Extract the [X, Y] coordinate from the center of the cell holding the provided text.  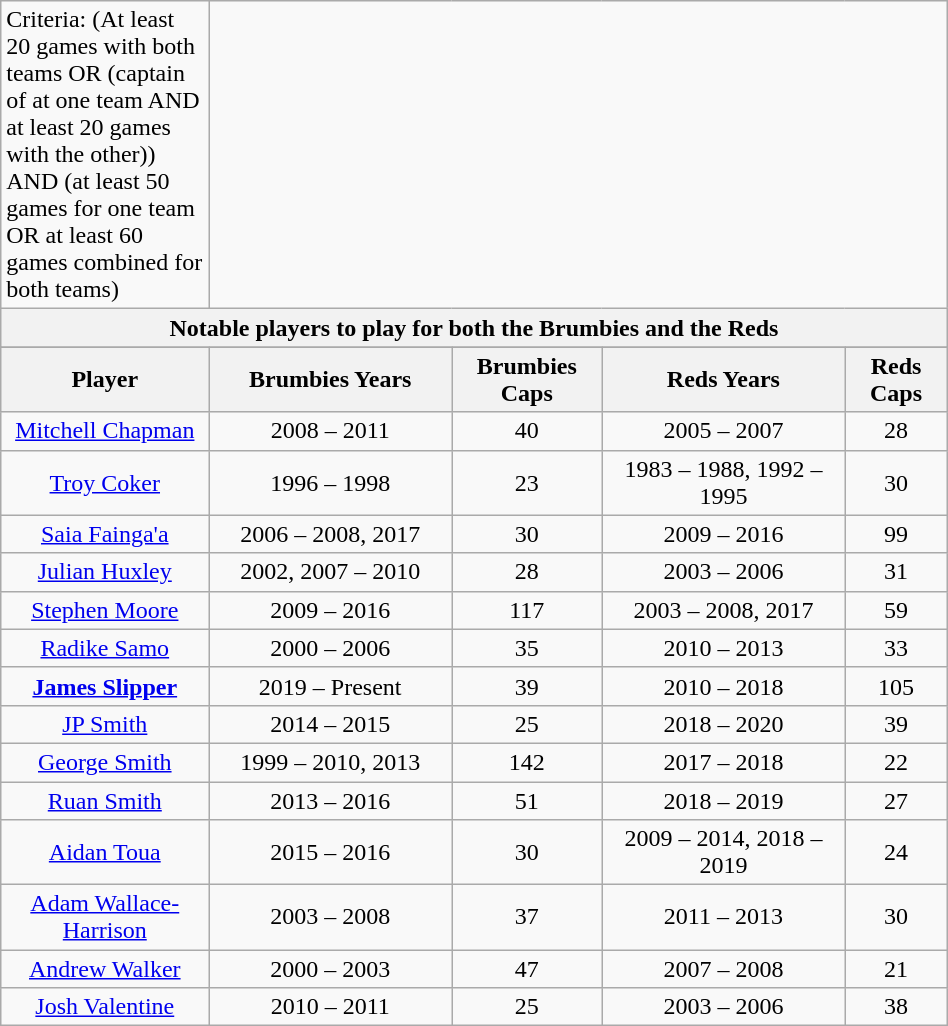
2000 – 2006 [330, 648]
Brumbies Years [330, 380]
31 [896, 572]
Brumbies Caps [527, 380]
Andrew Walker [105, 969]
99 [896, 534]
51 [527, 801]
2011 – 2013 [724, 918]
37 [527, 918]
38 [896, 1007]
Troy Coker [105, 482]
Reds Caps [896, 380]
142 [527, 762]
George Smith [105, 762]
2006 – 2008, 2017 [330, 534]
117 [527, 610]
James Slipper [105, 686]
1996 – 1998 [330, 482]
Reds Years [724, 380]
2003 – 2008 [330, 918]
Radike Samo [105, 648]
2010 – 2013 [724, 648]
2008 – 2011 [330, 431]
Saia Fainga'a [105, 534]
40 [527, 431]
24 [896, 852]
21 [896, 969]
2007 – 2008 [724, 969]
2018 – 2019 [724, 801]
27 [896, 801]
Josh Valentine [105, 1007]
2018 – 2020 [724, 724]
Stephen Moore [105, 610]
JP Smith [105, 724]
Adam Wallace-Harrison [105, 918]
1983 – 1988, 1992 – 1995 [724, 482]
2013 – 2016 [330, 801]
2019 – Present [330, 686]
59 [896, 610]
2017 – 2018 [724, 762]
2015 – 2016 [330, 852]
35 [527, 648]
2005 – 2007 [724, 431]
Mitchell Chapman [105, 431]
22 [896, 762]
23 [527, 482]
33 [896, 648]
Ruan Smith [105, 801]
2010 – 2018 [724, 686]
2009 – 2014, 2018 – 2019 [724, 852]
2003 – 2008, 2017 [724, 610]
2014 – 2015 [330, 724]
1999 – 2010, 2013 [330, 762]
Julian Huxley [105, 572]
105 [896, 686]
2002, 2007 – 2010 [330, 572]
Player [105, 380]
Aidan Toua [105, 852]
Notable players to play for both the Brumbies and the Reds [474, 328]
2010 – 2011 [330, 1007]
2000 – 2003 [330, 969]
47 [527, 969]
